Detect which cell encompasses the target text, then output its [x, y] center coordinate. 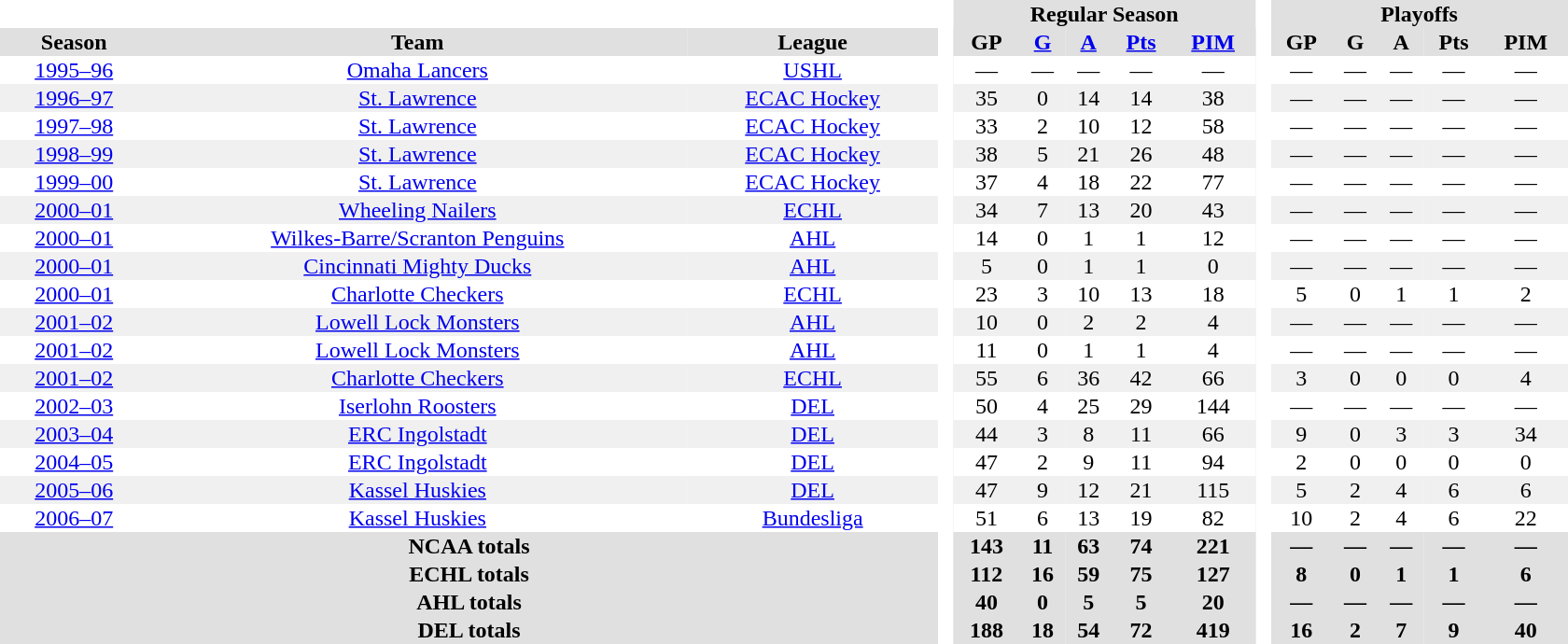
112 [986, 574]
2005–06 [74, 490]
AHL totals [469, 602]
2002–03 [74, 406]
Wheeling Nailers [417, 210]
1998–99 [74, 154]
72 [1141, 630]
Playoffs [1419, 14]
63 [1088, 546]
44 [986, 434]
Bundesliga [812, 518]
48 [1212, 154]
75 [1141, 574]
33 [986, 126]
42 [1141, 378]
25 [1088, 406]
54 [1088, 630]
50 [986, 406]
419 [1212, 630]
1999–00 [74, 182]
1996–97 [74, 98]
1995–96 [74, 70]
19 [1141, 518]
74 [1141, 546]
NCAA totals [469, 546]
59 [1088, 574]
127 [1212, 574]
94 [1212, 462]
58 [1212, 126]
144 [1212, 406]
115 [1212, 490]
37 [986, 182]
82 [1212, 518]
43 [1212, 210]
23 [986, 294]
Omaha Lancers [417, 70]
2004–05 [74, 462]
USHL [812, 70]
Wilkes-Barre/Scranton Penguins [417, 238]
Season [74, 42]
188 [986, 630]
26 [1141, 154]
Regular Season [1103, 14]
ECHL totals [469, 574]
77 [1212, 182]
Iserlohn Roosters [417, 406]
2003–04 [74, 434]
2006–07 [74, 518]
Team [417, 42]
League [812, 42]
55 [986, 378]
29 [1141, 406]
Cincinnati Mighty Ducks [417, 266]
35 [986, 98]
143 [986, 546]
1997–98 [74, 126]
36 [1088, 378]
221 [1212, 546]
DEL totals [469, 630]
51 [986, 518]
